Identify which cell holds the provided text, then report its [x, y] central coordinate. 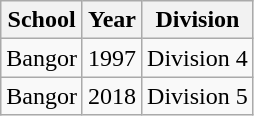
Division [198, 20]
School [42, 20]
1997 [112, 58]
Division 5 [198, 96]
Year [112, 20]
Division 4 [198, 58]
2018 [112, 96]
